Return the (X, Y) coordinate for the center point of the cell that contains the specified text.  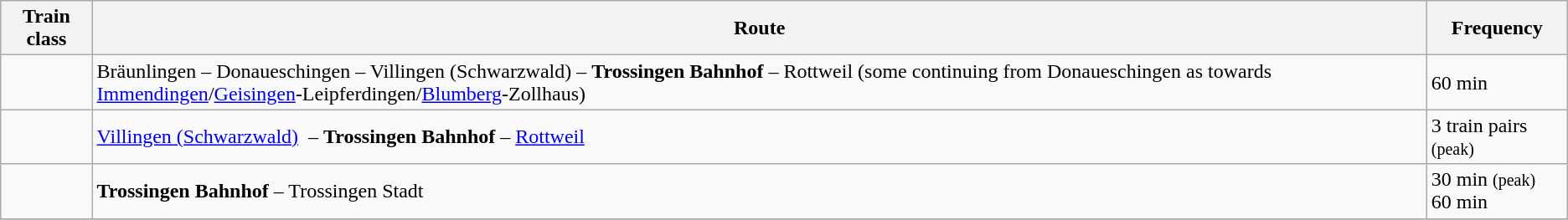
Train class (47, 28)
Route (759, 28)
Villingen (Schwarzwald) – Trossingen Bahnhof – Rottweil (759, 137)
60 min (1497, 82)
30 min (peak)60 min (1497, 191)
3 train pairs (peak) (1497, 137)
Trossingen Bahnhof – Trossingen Stadt (759, 191)
Frequency (1497, 28)
